From the cell containing the given text, extract its center point as [x, y] coordinate. 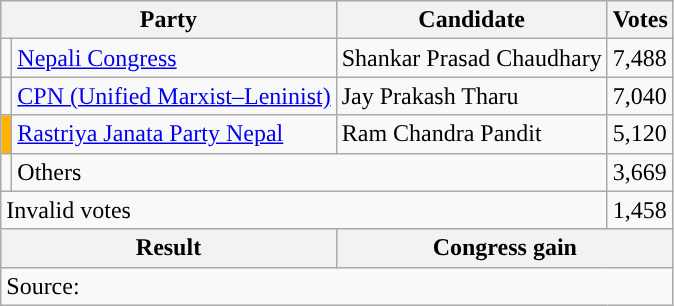
Jay Prakash Tharu [472, 96]
Votes [640, 20]
Nepali Congress [174, 58]
Candidate [472, 20]
1,458 [640, 210]
Result [168, 248]
5,120 [640, 134]
7,040 [640, 96]
Invalid votes [304, 210]
Congress gain [504, 248]
3,669 [640, 172]
CPN (Unified Marxist–Leninist) [174, 96]
Ram Chandra Pandit [472, 134]
Others [310, 172]
Shankar Prasad Chaudhary [472, 58]
Rastriya Janata Party Nepal [174, 134]
Source: [338, 286]
Party [168, 20]
7,488 [640, 58]
